Provide the (X, Y) coordinate of the cell's center where the given text is located.  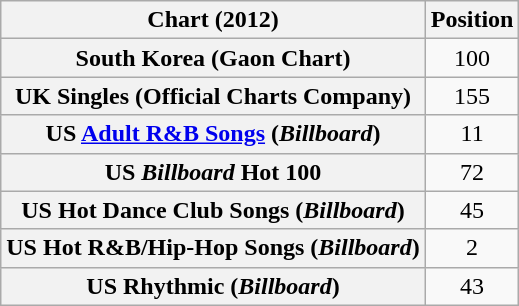
UK Singles (Official Charts Company) (213, 96)
45 (472, 210)
72 (472, 172)
100 (472, 58)
South Korea (Gaon Chart) (213, 58)
43 (472, 286)
2 (472, 248)
Chart (2012) (213, 20)
US Billboard Hot 100 (213, 172)
US Rhythmic (Billboard) (213, 286)
US Hot R&B/Hip-Hop Songs (Billboard) (213, 248)
US Adult R&B Songs (Billboard) (213, 134)
155 (472, 96)
US Hot Dance Club Songs (Billboard) (213, 210)
Position (472, 20)
11 (472, 134)
